Determine the (X, Y) coordinate at the center of the cell enclosing the given text.  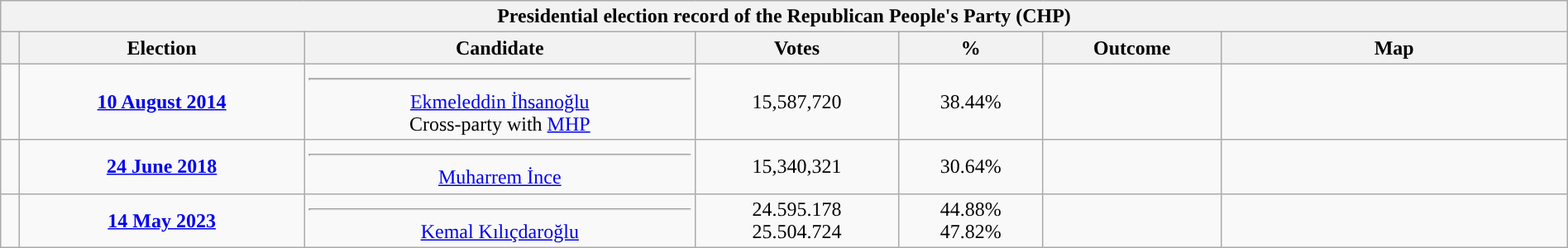
Kemal Kılıçdaroğlu (500, 220)
38.44% (971, 102)
Outcome (1131, 48)
Muharrem İnce (500, 167)
24.595.178 25.504.724 (797, 220)
Presidential election record of the Republican People's Party (CHP) (784, 17)
Votes (797, 48)
Election (162, 48)
15,340,321 (797, 167)
30.64% (971, 167)
15,587,720 (797, 102)
10 August 2014 (162, 102)
44.88% 47.82% (971, 220)
24 June 2018 (162, 167)
Candidate (500, 48)
Ekmeleddin İhsanoğluCross-party with MHP (500, 102)
Map (1394, 48)
% (971, 48)
14 May 2023 (162, 220)
